Return the [x, y] coordinate for the center point of the cell that contains the specified text.  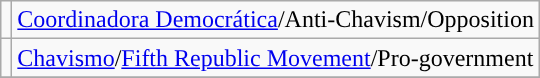
Coordinadora Democrática/Anti-Chavism/Opposition [276, 20]
Chavismo/Fifth Republic Movement/Pro-government [276, 58]
